Find where the given text appears and provide that cell's center as (X, Y) coordinate. 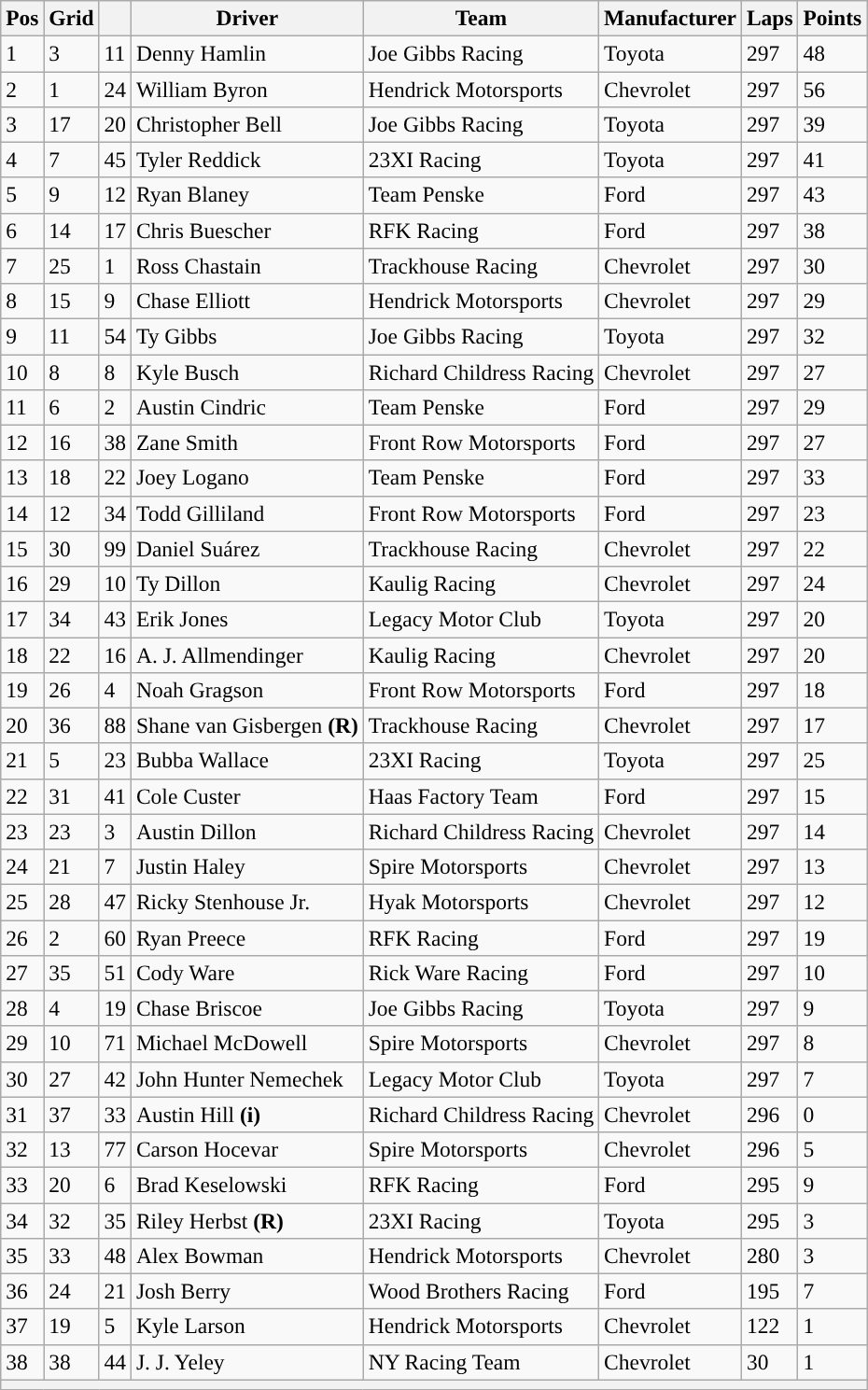
195 (769, 1291)
Chase Briscoe (246, 1008)
Noah Gragson (246, 690)
Points (833, 18)
NY Racing Team (481, 1362)
Ty Dillon (246, 583)
Alex Bowman (246, 1256)
60 (115, 937)
Ryan Blaney (246, 195)
Zane Smith (246, 442)
Erik Jones (246, 619)
Tyler Reddick (246, 160)
Christopher Bell (246, 124)
Kyle Busch (246, 372)
Laps (769, 18)
0 (833, 1115)
77 (115, 1149)
56 (833, 89)
Cody Ware (246, 973)
A. J. Allmendinger (246, 654)
Ross Chastain (246, 266)
William Byron (246, 89)
Wood Brothers Racing (481, 1291)
Brad Keselowski (246, 1185)
Justin Haley (246, 866)
280 (769, 1256)
John Hunter Nemechek (246, 1079)
45 (115, 160)
Ricky Stenhouse Jr. (246, 902)
Denny Hamlin (246, 53)
Ryan Preece (246, 937)
Austin Hill (i) (246, 1115)
51 (115, 973)
Hyak Motorsports (481, 902)
88 (115, 725)
Josh Berry (246, 1291)
44 (115, 1362)
Ty Gibbs (246, 336)
Michael McDowell (246, 1044)
54 (115, 336)
Haas Factory Team (481, 796)
Driver (246, 18)
Team (481, 18)
42 (115, 1079)
Austin Cindric (246, 407)
Todd Gilliland (246, 513)
J. J. Yeley (246, 1362)
Chase Elliott (246, 301)
Daniel Suárez (246, 549)
Grid (71, 18)
Cole Custer (246, 796)
Joey Logano (246, 478)
Shane van Gisbergen (R) (246, 725)
Bubba Wallace (246, 761)
Manufacturer (670, 18)
Kyle Larson (246, 1327)
39 (833, 124)
Carson Hocevar (246, 1149)
99 (115, 549)
Rick Ware Racing (481, 973)
71 (115, 1044)
47 (115, 902)
Riley Herbst (R) (246, 1220)
Pos (22, 18)
122 (769, 1327)
Austin Dillon (246, 832)
Chris Buescher (246, 231)
